Search for the cell housing the specified text and yield its (x, y) center coordinate. 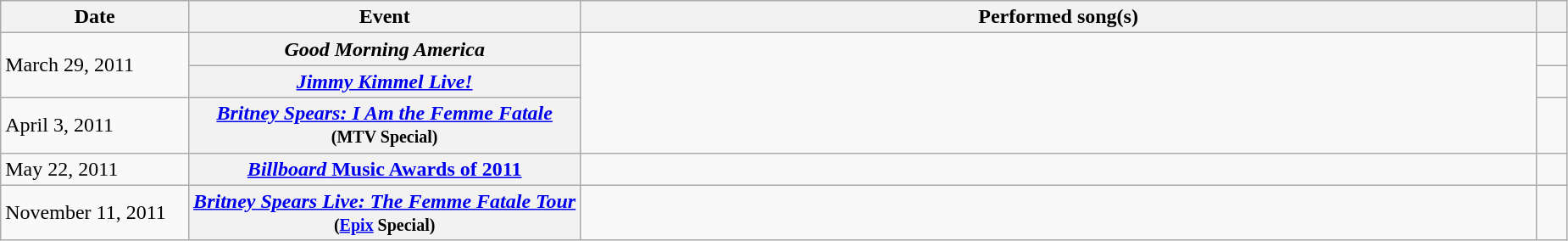
April 3, 2011 (95, 126)
Date (95, 17)
Jimmy Kimmel Live! (385, 81)
March 29, 2011 (95, 65)
Performed song(s) (1059, 17)
Good Morning America (385, 49)
Event (385, 17)
Britney Spears: I Am the Femme Fatale (MTV Special) (385, 126)
Billboard Music Awards of 2011 (385, 169)
November 11, 2011 (95, 212)
May 22, 2011 (95, 169)
Britney Spears Live: The Femme Fatale Tour (Epix Special) (385, 212)
